Identify which cell holds the provided text, then report its (x, y) central coordinate. 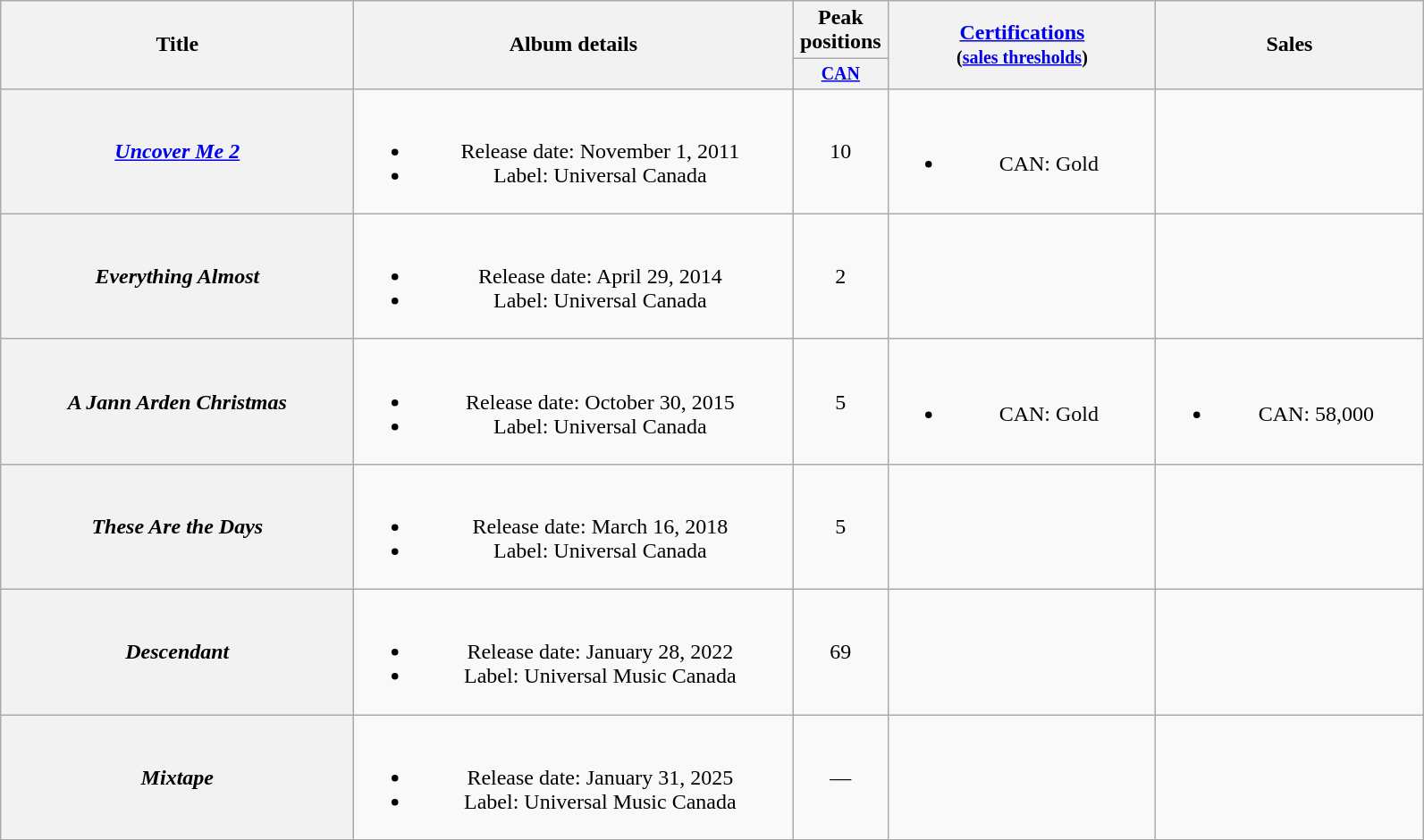
A Jann Arden Christmas (177, 401)
Release date: October 30, 2015Label: Universal Canada (574, 401)
Release date: November 1, 2011Label: Universal Canada (574, 151)
Release date: January 28, 2022Label: Universal Music Canada (574, 652)
Release date: April 29, 2014Label: Universal Canada (574, 276)
Release date: March 16, 2018Label: Universal Canada (574, 526)
Everything Almost (177, 276)
Peak positions (840, 30)
These Are the Days (177, 526)
Descendant (177, 652)
Mixtape (177, 777)
Uncover Me 2 (177, 151)
Certifications(sales thresholds) (1023, 45)
10 (840, 151)
69 (840, 652)
2 (840, 276)
CAN (840, 73)
CAN: 58,000 (1289, 401)
Album details (574, 45)
Sales (1289, 45)
— (840, 777)
Title (177, 45)
Release date: January 31, 2025Label: Universal Music Canada (574, 777)
